Return the [x, y] coordinate for the center point of the cell that contains the specified text.  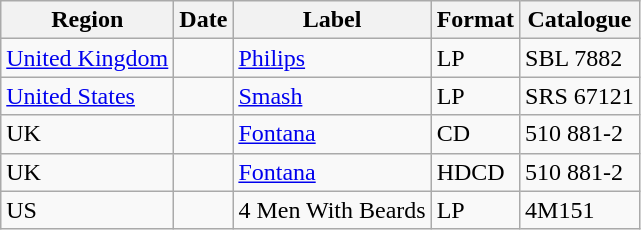
Label [332, 20]
4 Men With Beards [332, 210]
Philips [332, 58]
SRS 67121 [580, 96]
CD [475, 134]
United Kingdom [88, 58]
Catalogue [580, 20]
Date [204, 20]
Smash [332, 96]
US [88, 210]
HDCD [475, 172]
SBL 7882 [580, 58]
4M151 [580, 210]
Region [88, 20]
United States [88, 96]
Format [475, 20]
